For the text-containing cell, return its midpoint in (X, Y) coordinate format. 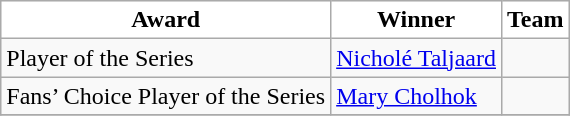
Fans’ Choice Player of the Series (166, 96)
Player of the Series (166, 58)
Team (536, 20)
Award (166, 20)
Mary Cholhok (416, 96)
Nicholé Taljaard (416, 58)
Winner (416, 20)
